Search for the cell housing the specified text and yield its [X, Y] center coordinate. 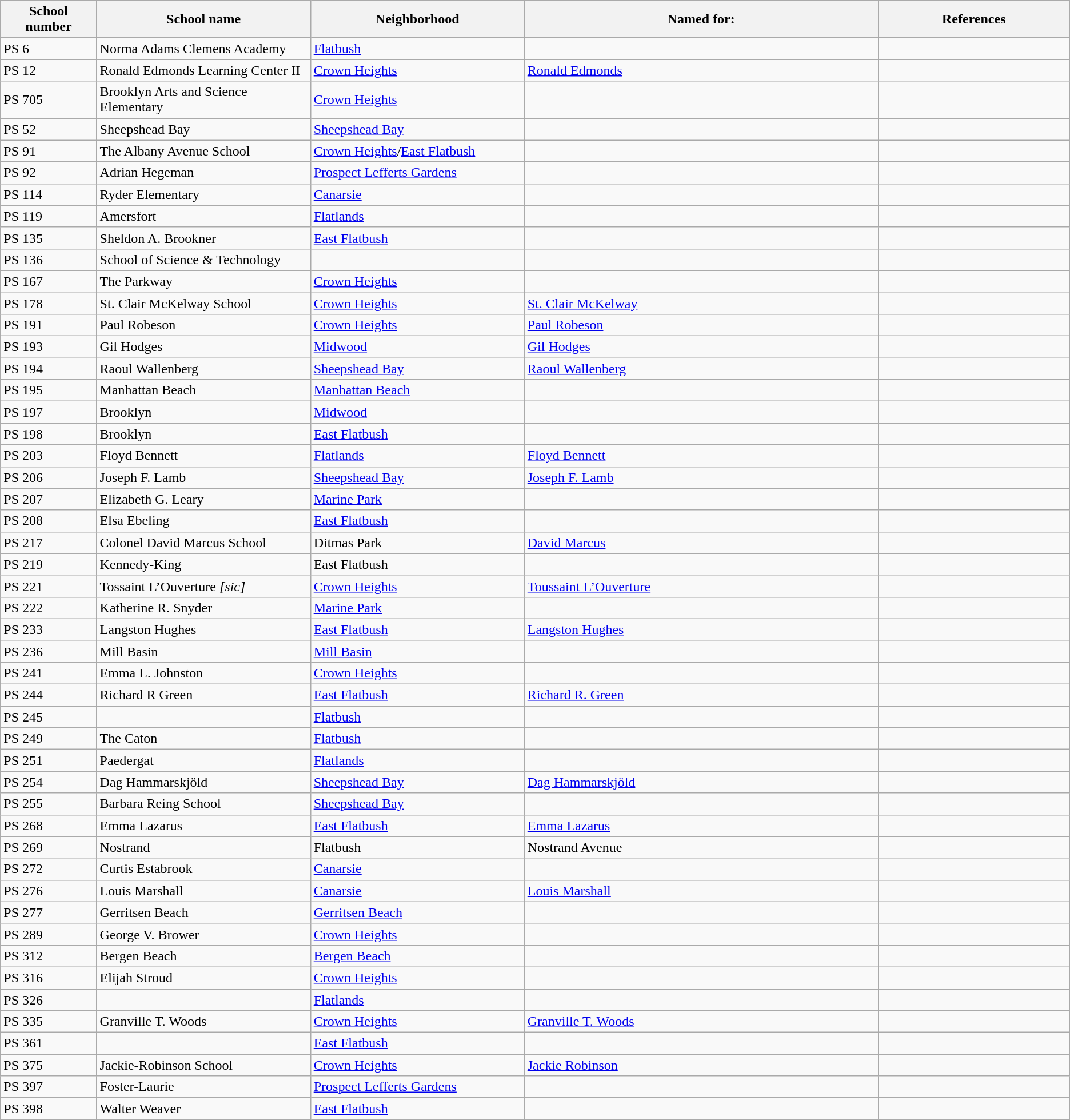
The Albany Avenue School [203, 151]
Curtis Estabrook [203, 869]
PS 194 [49, 369]
PS 705 [49, 99]
PS 277 [49, 912]
PS 91 [49, 151]
PS 114 [49, 194]
Norma Adams Clemens Academy [203, 49]
PS 208 [49, 521]
References [974, 19]
PS 206 [49, 477]
Jackie-Robinson School [203, 1065]
PS 52 [49, 129]
Emma L. Johnston [203, 673]
Named for: [701, 19]
Ryder Elementary [203, 194]
PS 203 [49, 456]
PS 361 [49, 1043]
PS 233 [49, 629]
PS 12 [49, 70]
PS 135 [49, 238]
PS 178 [49, 304]
The Caton [203, 739]
School name [203, 19]
PS 136 [49, 260]
PS 276 [49, 891]
Schoolnumber [49, 19]
Brooklyn Arts and Science Elementary [203, 99]
Ronald Edmonds [701, 70]
PS 198 [49, 434]
PS 312 [49, 956]
David Marcus [701, 543]
PS 6 [49, 49]
PS 375 [49, 1065]
PS 197 [49, 412]
PS 254 [49, 782]
PS 289 [49, 934]
PS 251 [49, 760]
Kennedy-King [203, 564]
Richard R Green [203, 695]
Crown Heights/East Flatbush [417, 151]
PS 191 [49, 325]
PS 193 [49, 347]
PS 272 [49, 869]
PS 195 [49, 390]
Sheldon A. Brookner [203, 238]
PS 241 [49, 673]
PS 92 [49, 173]
PS 398 [49, 1109]
Foster-Laurie [203, 1087]
PS 249 [49, 739]
Adrian Hegeman [203, 173]
PS 222 [49, 608]
Ditmas Park [417, 543]
Walter Weaver [203, 1109]
St. Clair McKelway [701, 304]
PS 316 [49, 978]
Paedergat [203, 760]
PS 268 [49, 826]
Elijah Stroud [203, 978]
Barbara Reing School [203, 804]
PS 219 [49, 564]
PS 244 [49, 695]
Ronald Edmonds Learning Center II [203, 70]
Elizabeth G. Leary [203, 499]
PS 255 [49, 804]
PS 217 [49, 543]
Neighborhood [417, 19]
Tossaint L’Ouverture [sic] [203, 586]
George V. Brower [203, 934]
Nostrand [203, 847]
PS 207 [49, 499]
PS 269 [49, 847]
PS 119 [49, 216]
Toussaint L’Ouverture [701, 586]
Katherine R. Snyder [203, 608]
PS 221 [49, 586]
Colonel David Marcus School [203, 543]
PS 236 [49, 651]
PS 245 [49, 717]
School of Science & Technology [203, 260]
Elsa Ebeling [203, 521]
Jackie Robinson [701, 1065]
St. Clair McKelway School [203, 304]
PS 167 [49, 281]
PS 397 [49, 1087]
Richard R. Green [701, 695]
PS 335 [49, 1022]
PS 326 [49, 1000]
Nostrand Avenue [701, 847]
The Parkway [203, 281]
Amersfort [203, 216]
